Provide the (x, y) coordinate of the cell's center where the given text is located.  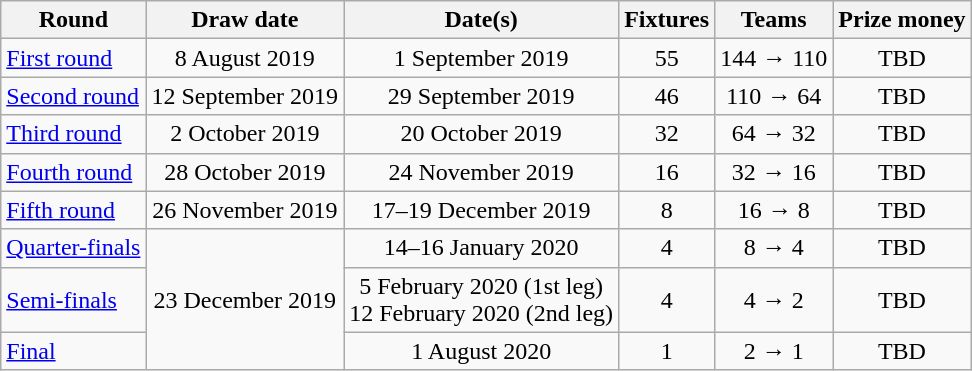
8 (667, 210)
16 (667, 172)
64 → 32 (774, 134)
2 → 1 (774, 351)
144 → 110 (774, 58)
1 (667, 351)
4 → 2 (774, 300)
46 (667, 96)
Draw date (245, 20)
23 December 2019 (245, 300)
Quarter-finals (74, 248)
26 November 2019 (245, 210)
Round (74, 20)
14–16 January 2020 (482, 248)
Semi-finals (74, 300)
8 → 4 (774, 248)
Fifth round (74, 210)
First round (74, 58)
16 → 8 (774, 210)
1 September 2019 (482, 58)
Date(s) (482, 20)
12 September 2019 (245, 96)
Fixtures (667, 20)
Prize money (902, 20)
5 February 2020 (1st leg)12 February 2020 (2nd leg) (482, 300)
29 September 2019 (482, 96)
Teams (774, 20)
Second round (74, 96)
17–19 December 2019 (482, 210)
Final (74, 351)
20 October 2019 (482, 134)
Fourth round (74, 172)
24 November 2019 (482, 172)
8 August 2019 (245, 58)
110 → 64 (774, 96)
55 (667, 58)
1 August 2020 (482, 351)
28 October 2019 (245, 172)
32 → 16 (774, 172)
2 October 2019 (245, 134)
Third round (74, 134)
32 (667, 134)
